Locate the cell with the specified text and output its (X, Y) center coordinate. 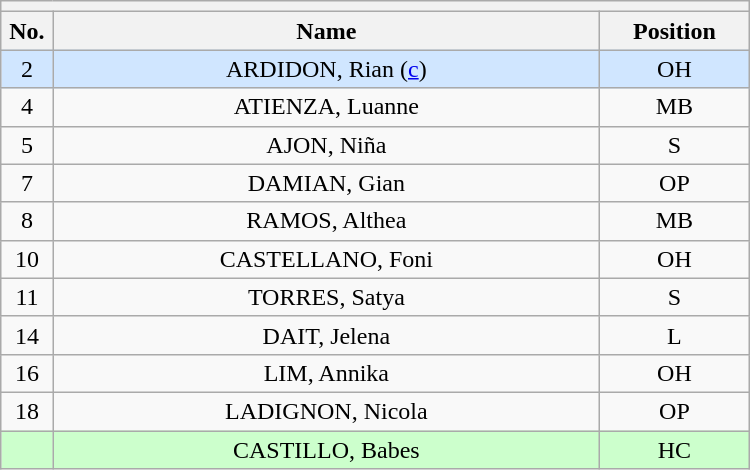
2 (27, 69)
LIM, Annika (326, 373)
ARDIDON, Rian (c) (326, 69)
LADIGNON, Nicola (326, 411)
11 (27, 297)
RAMOS, Althea (326, 221)
DAMIAN, Gian (326, 183)
DAIT, Jelena (326, 335)
10 (27, 259)
4 (27, 107)
AJON, Niña (326, 145)
Position (675, 31)
ATIENZA, Luanne (326, 107)
18 (27, 411)
No. (27, 31)
5 (27, 145)
L (675, 335)
CASTILLO, Babes (326, 449)
16 (27, 373)
8 (27, 221)
14 (27, 335)
Name (326, 31)
HC (675, 449)
TORRES, Satya (326, 297)
CASTELLANO, Foni (326, 259)
7 (27, 183)
